Determine the (x, y) coordinate at the center of the cell enclosing the given text.  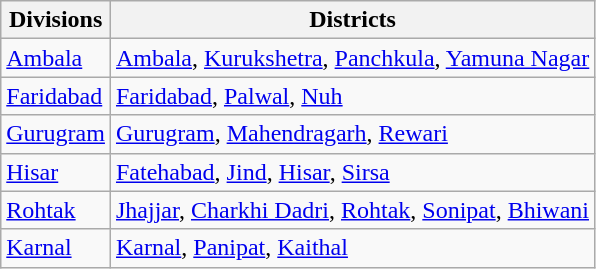
Rohtak (56, 210)
Districts (352, 20)
Karnal (56, 248)
Ambala (56, 58)
Ambala, Kurukshetra, Panchkula, Yamuna Nagar (352, 58)
Gurugram, Mahendragarh, Rewari (352, 134)
Jhajjar, Charkhi Dadri, Rohtak, Sonipat, Bhiwani (352, 210)
Karnal, Panipat, Kaithal (352, 248)
Fatehabad, Jind, Hisar, Sirsa (352, 172)
Divisions (56, 20)
Faridabad (56, 96)
Gurugram (56, 134)
Hisar (56, 172)
Faridabad, Palwal, Nuh (352, 96)
